Pinpoint the cell where the given text exists, returning its [x, y] midpoint coordinate. 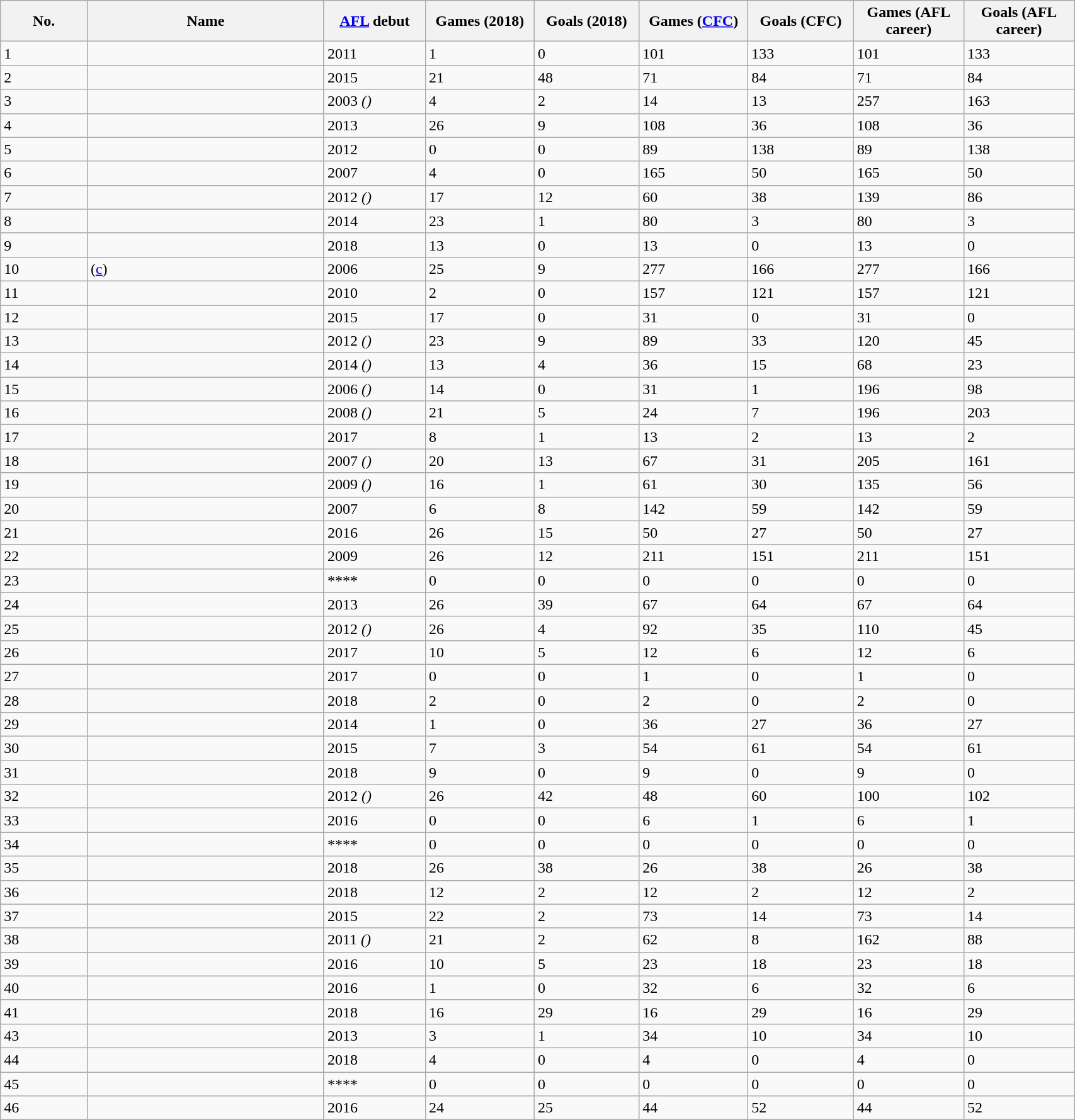
2006 [374, 269]
37 [44, 916]
Games (CFC) [694, 21]
120 [908, 341]
46 [44, 1108]
88 [1019, 940]
98 [1019, 389]
163 [1019, 101]
2011 () [374, 940]
43 [44, 1036]
2011 [374, 54]
AFL debut [374, 21]
68 [908, 365]
100 [908, 796]
161 [1019, 461]
42 [586, 796]
Goals (AFL career) [1019, 21]
11 [44, 293]
Name [205, 21]
2009 () [374, 485]
102 [1019, 796]
2006 () [374, 389]
41 [44, 1012]
162 [908, 940]
62 [694, 940]
Games (AFL career) [908, 21]
19 [44, 485]
205 [908, 461]
2010 [374, 293]
2014 () [374, 365]
No. [44, 21]
(c) [205, 269]
28 [44, 701]
2012 [374, 149]
2003 () [374, 101]
86 [1019, 197]
Goals (CFC) [801, 21]
56 [1019, 485]
135 [908, 485]
139 [908, 197]
2007 () [374, 461]
Games (2018) [480, 21]
257 [908, 101]
2008 () [374, 413]
Goals (2018) [586, 21]
203 [1019, 413]
92 [694, 628]
110 [908, 628]
2009 [374, 557]
40 [44, 988]
